Determine the (X, Y) coordinate at the center of the cell enclosing the given text.  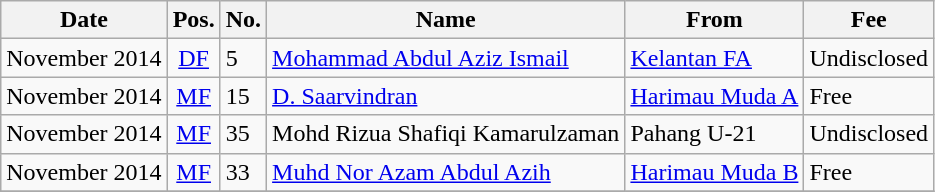
Harimau Muda A (714, 96)
Mohammad Abdul Aziz Ismail (446, 58)
Muhd Nor Azam Abdul Azih (446, 172)
15 (243, 96)
Fee (869, 20)
Date (84, 20)
Pos. (194, 20)
33 (243, 172)
Name (446, 20)
35 (243, 134)
Mohd Rizua Shafiqi Kamarulzaman (446, 134)
D. Saarvindran (446, 96)
Kelantan FA (714, 58)
5 (243, 58)
DF (194, 58)
Pahang U-21 (714, 134)
No. (243, 20)
Harimau Muda B (714, 172)
From (714, 20)
